Determine the (X, Y) coordinate at the center of the cell enclosing the given text.  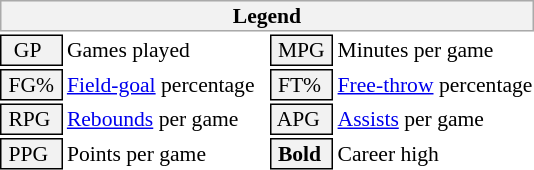
Rebounds per game (166, 120)
Games played (166, 50)
Legend (267, 16)
Points per game (166, 154)
PPG (31, 154)
GP (31, 50)
FG% (31, 85)
MPG (302, 50)
Free-throw percentage (435, 85)
RPG (31, 120)
Assists per game (435, 120)
FT% (302, 85)
Minutes per game (435, 50)
Career high (435, 154)
APG (302, 120)
Bold (302, 154)
Field-goal percentage (166, 85)
